Return the [x, y] coordinate for the center point of the cell that contains the specified text.  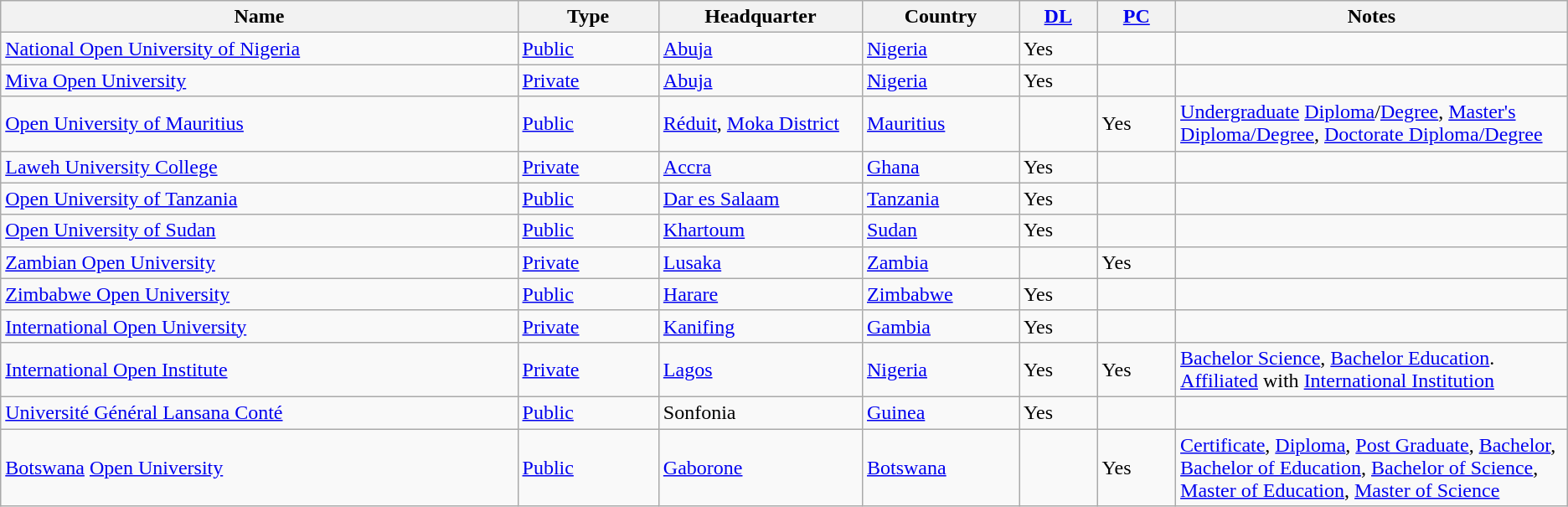
Guinea [940, 412]
Zambian Open University [260, 262]
DL [1059, 17]
Université Général Lansana Conté [260, 412]
Zimbabwe Open University [260, 294]
PC [1137, 17]
Mauritius [940, 124]
International Open Institute [260, 369]
Gaborone [761, 468]
Sudan [940, 230]
Kanifing [761, 326]
Accra [761, 167]
Harare [761, 294]
National Open University of Nigeria [260, 49]
Sonfonia [761, 412]
Dar es Salaam [761, 199]
Réduit, Moka District [761, 124]
Country [940, 17]
International Open University [260, 326]
Open University of Sudan [260, 230]
Zimbabwe [940, 294]
Gambia [940, 326]
Miva Open University [260, 80]
Lagos [761, 369]
Zambia [940, 262]
Headquarter [761, 17]
Ghana [940, 167]
Certificate, Diploma, Post Graduate, Bachelor, Bachelor of Education, Bachelor of Science, Master of Education, Master of Science [1372, 468]
Botswana Open University [260, 468]
Botswana [940, 468]
Type [588, 17]
Name [260, 17]
Bachelor Science, Bachelor Education. Affiliated with International Institution [1372, 369]
Lusaka [761, 262]
Undergraduate Diploma/Degree, Master's Diploma/Degree, Doctorate Diploma/Degree [1372, 124]
Notes [1372, 17]
Laweh University College [260, 167]
Khartoum [761, 230]
Open University of Tanzania [260, 199]
Tanzania [940, 199]
Open University of Mauritius [260, 124]
